For the text-containing cell, return its midpoint in (x, y) coordinate format. 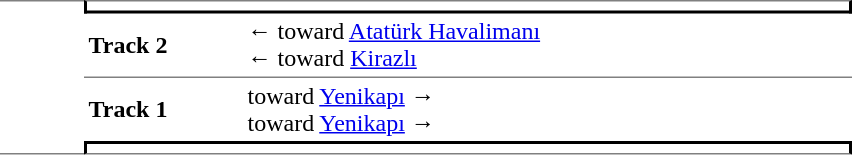
← toward Atatürk Havalimanı← toward Kirazlı (548, 46)
toward Yenikapı → toward Yenikapı → (548, 110)
Track 1 (164, 110)
Track 2 (164, 46)
